Scan for the cell matching the given text and deliver its [x, y] coordinate at center. 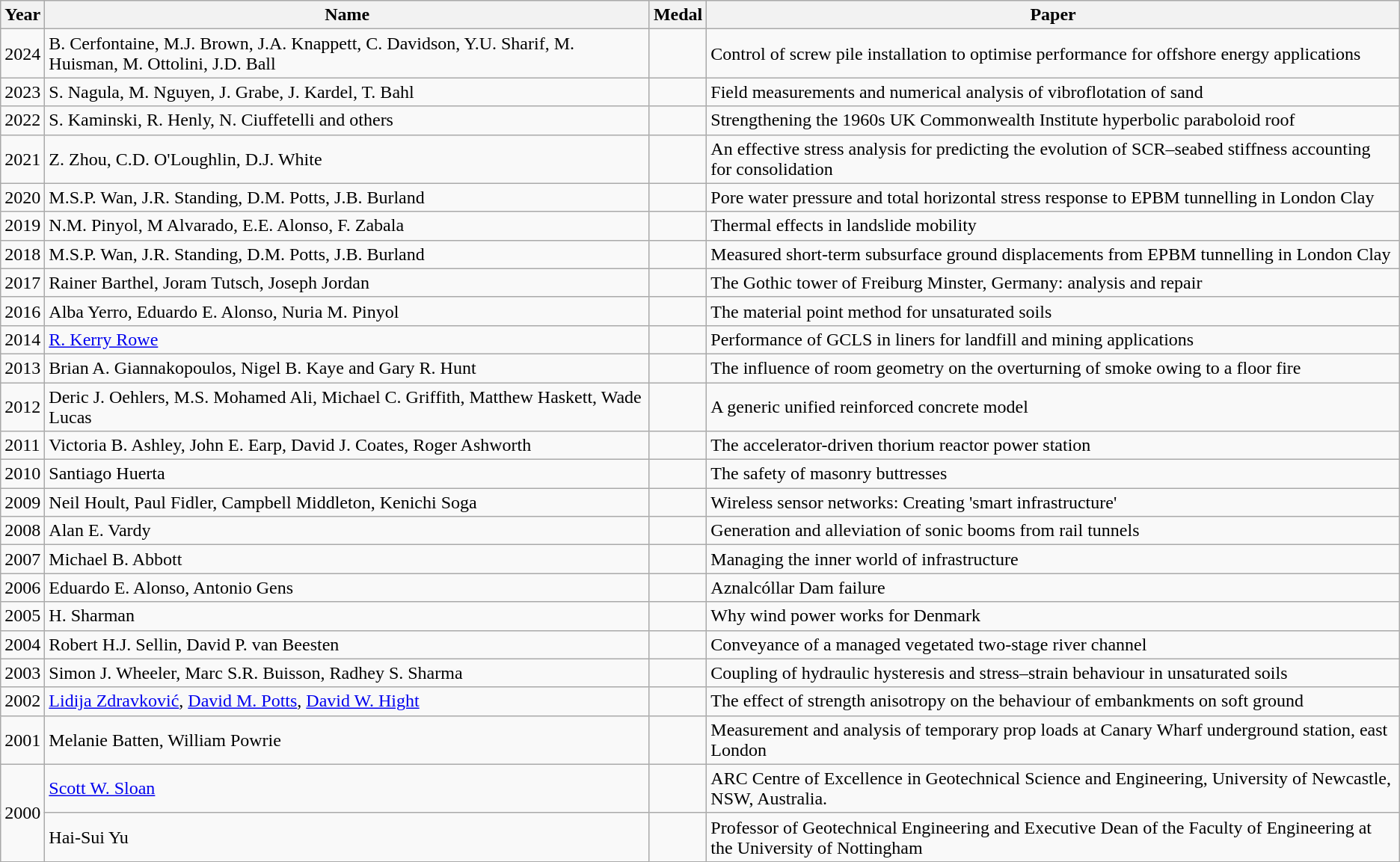
Michael B. Abbott [347, 559]
2014 [22, 339]
Generation and alleviation of sonic booms from rail tunnels [1053, 531]
Victoria B. Ashley, John E. Earp, David J. Coates, Roger Ashworth [347, 446]
An effective stress analysis for predicting the evolution of SCR–seabed stiffness accounting for consolidation [1053, 158]
Brian A. Giannakopoulos, Nigel B. Kaye and Gary R. Hunt [347, 368]
Thermal effects in landslide mobility [1053, 226]
B. Cerfontaine, M.J. Brown, J.A. Knappett, C. Davidson, Y.U. Sharif, M. Huisman, M. Ottolini, J.D. Ball [347, 54]
The safety of masonry buttresses [1053, 474]
Medal [678, 15]
Measurement and analysis of temporary prop loads at Canary Wharf underground station, east London [1053, 740]
Alan E. Vardy [347, 531]
Year [22, 15]
2000 [22, 813]
S. Kaminski, R. Henly, N. Ciuffetelli and others [347, 120]
R. Kerry Rowe [347, 339]
Scott W. Sloan [347, 788]
2005 [22, 616]
Wireless sensor networks: Creating 'smart infrastructure' [1053, 502]
2010 [22, 474]
Melanie Batten, William Powrie [347, 740]
Neil Hoult, Paul Fidler, Campbell Middleton, Kenichi Soga [347, 502]
The influence of room geometry on the overturning of smoke owing to a floor fire [1053, 368]
Z. Zhou, C.D. O'Loughlin, D.J. White [347, 158]
S. Nagula, M. Nguyen, J. Grabe, J. Kardel, T. Bahl [347, 92]
Measured short-term subsurface ground displacements from EPBM tunnelling in London Clay [1053, 254]
2018 [22, 254]
Coupling of hydraulic hysteresis and stress–strain behaviour in unsaturated soils [1053, 673]
ARC Centre of Excellence in Geotechnical Science and Engineering, University of Newcastle, NSW, Australia. [1053, 788]
Lidija Zdravković, David M. Potts, David W. Hight [347, 701]
2009 [22, 502]
Paper [1053, 15]
Eduardo E. Alonso, Antonio Gens [347, 588]
Rainer Barthel, Joram Tutsch, Joseph Jordan [347, 283]
Performance of GCLS in liners for landfill and mining applications [1053, 339]
The accelerator-driven thorium reactor power station [1053, 446]
The Gothic tower of Freiburg Minster, Germany: analysis and repair [1053, 283]
2019 [22, 226]
2022 [22, 120]
2012 [22, 407]
Pore water pressure and total horizontal stress response to EPBM tunnelling in London Clay [1053, 197]
Why wind power works for Denmark [1053, 616]
2024 [22, 54]
Professor of Geotechnical Engineering and Executive Dean of the Faculty of Engineering at the University of Nottingham [1053, 837]
Name [347, 15]
The effect of strength anisotropy on the behaviour of embankments on soft ground [1053, 701]
H. Sharman [347, 616]
Conveyance of a managed vegetated two-stage river channel [1053, 644]
Alba Yerro, Eduardo E. Alonso, Nuria M. Pinyol [347, 311]
2020 [22, 197]
The material point method for unsaturated soils [1053, 311]
Deric J. Oehlers, M.S. Mohamed Ali, Michael C. Griffith, Matthew Haskett, Wade Lucas [347, 407]
Strengthening the 1960s UK Commonwealth Institute hyperbolic paraboloid roof [1053, 120]
N.M. Pinyol, M Alvarado, E.E. Alonso, F. Zabala [347, 226]
Managing the inner world of infrastructure [1053, 559]
2023 [22, 92]
Robert H.J. Sellin, David P. van Beesten [347, 644]
Hai-Sui Yu [347, 837]
2002 [22, 701]
Control of screw pile installation to optimise performance for offshore energy applications [1053, 54]
2001 [22, 740]
A generic unified reinforced concrete model [1053, 407]
2006 [22, 588]
2013 [22, 368]
2003 [22, 673]
Field measurements and numerical analysis of vibroflotation of sand [1053, 92]
2004 [22, 644]
2017 [22, 283]
Santiago Huerta [347, 474]
Aznalcóllar Dam failure [1053, 588]
Simon J. Wheeler, Marc S.R. Buisson, Radhey S. Sharma [347, 673]
2008 [22, 531]
2007 [22, 559]
2021 [22, 158]
2016 [22, 311]
2011 [22, 446]
